Search for the cell housing the specified text and yield its (x, y) center coordinate. 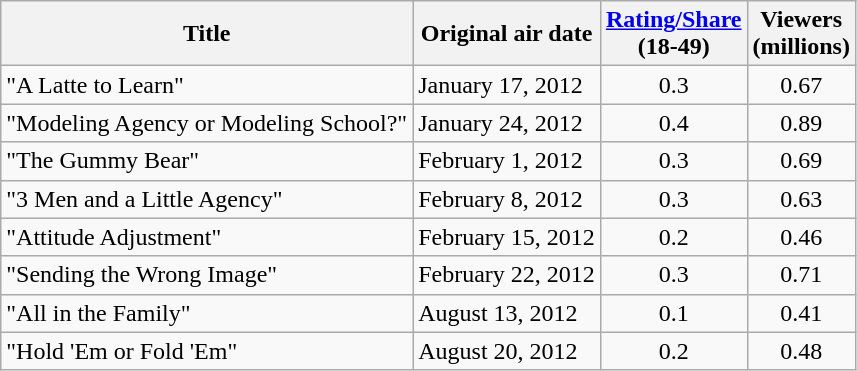
"All in the Family" (207, 313)
January 17, 2012 (507, 85)
0.71 (801, 275)
0.67 (801, 85)
0.69 (801, 161)
"Attitude Adjustment" (207, 237)
"Hold 'Em or Fold 'Em" (207, 351)
"The Gummy Bear" (207, 161)
February 15, 2012 (507, 237)
0.1 (674, 313)
"Sending the Wrong Image" (207, 275)
Title (207, 34)
August 20, 2012 (507, 351)
"Modeling Agency or Modeling School?" (207, 123)
0.48 (801, 351)
"A Latte to Learn" (207, 85)
0.63 (801, 199)
Original air date (507, 34)
0.4 (674, 123)
February 8, 2012 (507, 199)
"3 Men and a Little Agency" (207, 199)
February 22, 2012 (507, 275)
0.41 (801, 313)
Viewers(millions) (801, 34)
August 13, 2012 (507, 313)
0.46 (801, 237)
February 1, 2012 (507, 161)
January 24, 2012 (507, 123)
0.89 (801, 123)
Rating/Share(18-49) (674, 34)
